Detect which cell encompasses the target text, then output its (X, Y) center coordinate. 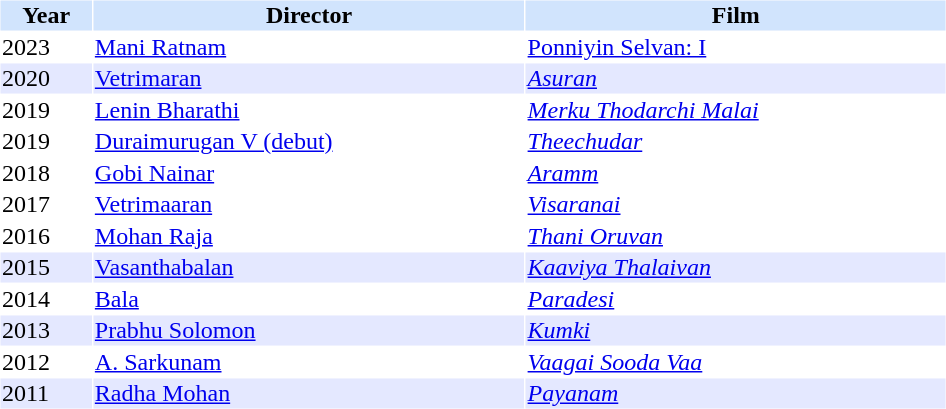
2018 (46, 173)
Paradesi (736, 299)
Film (736, 15)
2013 (46, 331)
2011 (46, 393)
Vetrimaaran (308, 205)
Payanam (736, 393)
Vasanthabalan (308, 267)
Aramm (736, 173)
A. Sarkunam (308, 362)
Lenin Bharathi (308, 110)
Mohan Raja (308, 236)
Ponniyin Selvan: I (736, 47)
Prabhu Solomon (308, 331)
Gobi Nainar (308, 173)
2012 (46, 362)
Visaranai (736, 205)
2023 (46, 47)
Merku Thodarchi Malai (736, 110)
Mani Ratnam (308, 47)
Bala (308, 299)
2014 (46, 299)
Duraimurugan V (debut) (308, 141)
Year (46, 15)
2017 (46, 205)
Radha Mohan (308, 393)
Kaaviya Thalaivan (736, 267)
Vaagai Sooda Vaa (736, 362)
2015 (46, 267)
Vetrimaran (308, 79)
Asuran (736, 79)
Theechudar (736, 141)
Kumki (736, 331)
Director (308, 15)
Thani Oruvan (736, 236)
2016 (46, 236)
2020 (46, 79)
